Determine the (X, Y) coordinate at the center of the cell enclosing the given text.  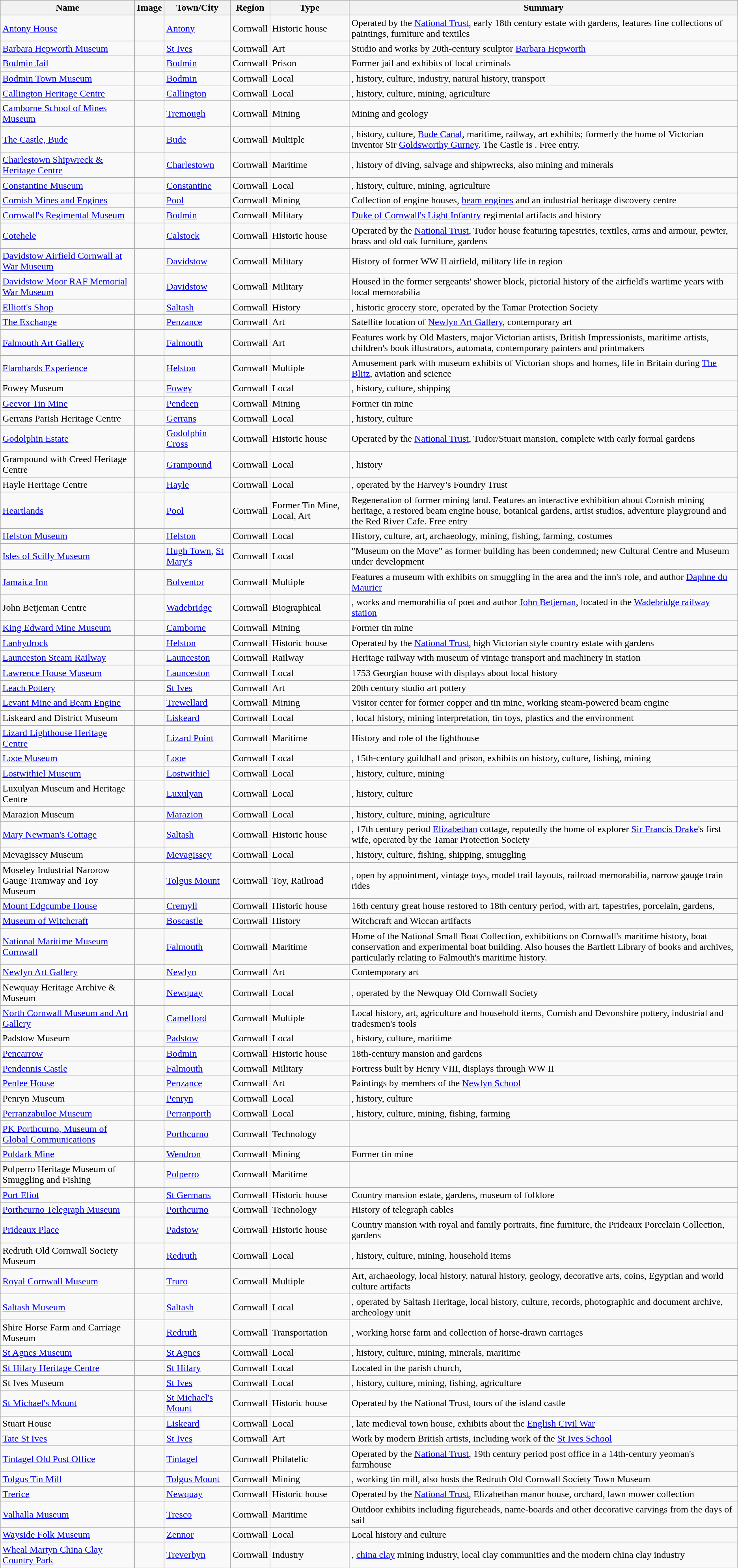
Elliott's Shop (68, 307)
Lizard Lighthouse Heritage Centre (68, 738)
Liskeard and District Museum (68, 718)
Pencarrow (68, 1053)
Hugh Town, St Mary's (198, 556)
Operated by the National Trust, Tudor/Stuart mansion, complete with early formal gardens (543, 439)
Jamaica Inn (68, 581)
Valhalla Museum (68, 1514)
Fowey (198, 388)
Lanhydrock (68, 643)
, history, culture, shipping (543, 388)
Pendeen (198, 403)
Name (68, 8)
Camborne (198, 628)
Helston Museum (68, 536)
Port Eliot (68, 1195)
Former Tin Mine, Local, Art (310, 510)
Penryn (198, 1098)
Visitor center for former copper and tin mine, working steam-powered beam engine (543, 703)
Newlyn (198, 972)
Tresco (198, 1514)
Redruth Old Cornwall Society Museum (68, 1256)
, operated by Saltash Heritage, local history, culture, records, photographic and document archive, archeology unit (543, 1307)
History and role of the lighthouse (543, 738)
National Maritime Museum Cornwall (68, 947)
Work by modern British artists, including work of the St Ives School (543, 1438)
Constantine (198, 185)
Cornish Mines and Engines (68, 200)
Biographical (310, 608)
Looe Museum (68, 758)
St Agnes Museum (68, 1353)
Former jail and exhibits of local criminals (543, 63)
Tintagel Old Post Office (68, 1458)
Hayle Heritage Centre (68, 485)
Paintings by members of the Newlyn School (543, 1083)
, history, culture, mining, fishing, agriculture (543, 1383)
Perranzabuloe Museum (68, 1113)
Collection of engine houses, beam engines and an industrial heritage discovery centre (543, 200)
Philatelic (310, 1458)
, history of diving, salvage and shipwrecks, also mining and minerals (543, 165)
Art, archaeology, local history, natural history, geology, decorative arts, coins, Egyptian and world culture artifacts (543, 1281)
Image (150, 8)
Bodmin Town Museum (68, 78)
Duke of Cornwall's Light Infantry regimental artifacts and history (543, 215)
Witchcraft and Wiccan artifacts (543, 921)
Truro (198, 1281)
Penryn Museum (68, 1098)
Luxulyan (198, 793)
, china clay mining industry, local clay communities and the modern china clay industry (543, 1555)
Type (310, 8)
Marazion Museum (68, 814)
History of telegraph cables (543, 1210)
, local history, mining interpretation, tin toys, plastics and the environment (543, 718)
Bude (198, 139)
Porthcurno Telegraph Museum (68, 1210)
Toy, Railroad (310, 880)
Museum of Witchcraft (68, 921)
Hayle (198, 485)
Zennor (198, 1535)
Local history, art, agriculture and household items, Cornish and Devonshire pottery, industrial and tradesmen's tools (543, 1018)
John Betjeman Centre (68, 608)
Fortress built by Henry VIII, displays through WW II (543, 1068)
Mining and geology (543, 113)
Davidstow Airfield Cornwall at War Museum (68, 262)
, history, culture, industry, natural history, transport (543, 78)
Isles of Scilly Museum (68, 556)
Antony (198, 28)
Penlee House (68, 1083)
1753 Georgian house with displays about local history (543, 673)
Mary Newman's Cottage (68, 834)
Grampound (198, 464)
St Ives Museum (68, 1383)
Cremyll (198, 906)
Bodmin Jail (68, 63)
Pendennis Castle (68, 1068)
"Museum on the Move" as former building has been condemned; new Cultural Centre and Museum under development (543, 556)
Boscastle (198, 921)
Leach Pottery (68, 688)
Launceston Steam Railway (68, 658)
, history, culture, maritime (543, 1039)
Flambards Experience (68, 368)
King Edward Mine Museum (68, 628)
Marazion (198, 814)
Mevagissey (198, 855)
Newlyn Art Gallery (68, 972)
, history, culture, mining, household items (543, 1256)
Heartlands (68, 510)
Contemporary art (543, 972)
18th-century mansion and gardens (543, 1053)
Saltash Museum (68, 1307)
Studio and works by 20th-century sculptor Barbara Hepworth (543, 48)
Mount Edgcumbe House (68, 906)
Shire Horse Farm and Carriage Museum (68, 1332)
Trewellard (198, 703)
Fowey Museum (68, 388)
, history, culture, mining, fishing, farming (543, 1113)
Railway (310, 658)
Poldark Mine (68, 1154)
Features a museum with exhibits on smuggling in the area and the inn's role, and author Daphne du Maurier (543, 581)
North Cornwall Museum and Art Gallery (68, 1018)
St Germans (198, 1195)
Operated by the National Trust, Elizabethan manor house, orchard, lawn mower collection (543, 1494)
Polperro Heritage Museum of Smuggling and Fishing (68, 1174)
, 15th-century guildhall and prison, exhibits on history, culture, fishing, mining (543, 758)
Godolphin Estate (68, 439)
Prison (310, 63)
St Agnes (198, 1353)
Antony House (68, 28)
, 17th century period Elizabethan cottage, reputedly the home of explorer Sir Francis Drake's first wife, operated by the Tamar Protection Society (543, 834)
, operated by the Newquay Old Cornwall Society (543, 993)
Royal Cornwall Museum (68, 1281)
, history (543, 464)
, history, culture, mining, minerals, maritime (543, 1353)
Operated by the National Trust, 19th century period post office in a 14th-century yeoman's farmhouse (543, 1458)
Country mansion estate, gardens, museum of folklore (543, 1195)
Charlestown (198, 165)
Camelford (198, 1018)
Industry (310, 1555)
Looe (198, 758)
Constantine Museum (68, 185)
Gerrans Parish Heritage Centre (68, 418)
20th century studio art pottery (543, 688)
History, culture, art, archaeology, mining, fishing, farming, costumes (543, 536)
History of former WW II airfield, military life in region (543, 262)
Levant Mine and Beam Engine (68, 703)
, works and memorabilia of poet and author John Betjeman, located in the Wadebridge railway station (543, 608)
Transportation (310, 1332)
Outdoor exhibits including figureheads, name-boards and other decorative carvings from the days of sail (543, 1514)
Wayside Folk Museum (68, 1535)
Moseley Industrial Narorow Gauge Tramway and Toy Museum (68, 880)
Calstock (198, 236)
Padstow Museum (68, 1039)
Operated by the National Trust, high Victorian style country estate with gardens (543, 643)
16th century great house restored to 18th century period, with art, tapestries, porcelain, gardens, (543, 906)
Luxulyan Museum and Heritage Centre (68, 793)
PK Porthcurno, Museum of Global Communications (68, 1134)
Wendron (198, 1154)
Operated by the National Trust, tours of the island castle (543, 1403)
Prideaux Place (68, 1230)
, open by appointment, vintage toys, model trail layouts, railroad memorabilia, narrow gauge train rides (543, 880)
, working tin mill, also hosts the Redruth Old Cornwall Society Town Museum (543, 1479)
Housed in the former sergeants' shower block, pictorial history of the airfield's wartime years with local memorabilia (543, 287)
Cornwall's Regimental Museum (68, 215)
St Hilary (198, 1368)
Country mansion with royal and family portraits, fine furniture, the Prideaux Porcelain Collection, gardens (543, 1230)
, history, culture, fishing, shipping, smuggling (543, 855)
Charlestown Shipwreck & Heritage Centre (68, 165)
Geevor Tin Mine (68, 403)
Trerice (68, 1494)
, operated by the Harvey’s Foundry Trust (543, 485)
Perranporth (198, 1113)
Tremough (198, 113)
Newquay Heritage Archive & Museum (68, 993)
Barbara Hepworth Museum (68, 48)
Amusement park with museum exhibits of Victorian shops and homes, life in Britain during The Blitz, aviation and science (543, 368)
Davidstow Moor RAF Memorial War Museum (68, 287)
Cotehele (68, 236)
Lawrence House Museum (68, 673)
Grampound with Creed Heritage Centre (68, 464)
Callington Heritage Centre (68, 93)
Local history and culture (543, 1535)
Summary (543, 8)
Gerrans (198, 418)
Stuart House (68, 1423)
Wheal Martyn China Clay Country Park (68, 1555)
Lostwithiel Museum (68, 773)
Operated by the National Trust, early 18th century estate with gardens, features fine collections of paintings, furniture and textiles (543, 28)
Lostwithiel (198, 773)
Tolgus Tin Mill (68, 1479)
Satellite location of Newlyn Art Gallery, contemporary art (543, 322)
Treverbyn (198, 1555)
Lizard Point (198, 738)
Polperro (198, 1174)
Bolventor (198, 581)
Region (250, 8)
Town/City (198, 8)
Located in the parish church, (543, 1368)
Camborne School of Mines Museum (68, 113)
Heritage railway with museum of vintage transport and machinery in station (543, 658)
, late medieval town house, exhibits about the English Civil War (543, 1423)
Falmouth Art Gallery (68, 343)
The Castle, Bude (68, 139)
, working horse farm and collection of horse-drawn carriages (543, 1332)
Mevagissey Museum (68, 855)
The Exchange (68, 322)
St Hilary Heritage Centre (68, 1368)
Operated by the National Trust, Tudor house featuring tapestries, textiles, arms and armour, pewter, brass and old oak furniture, gardens (543, 236)
Wadebridge (198, 608)
, historic grocery store, operated by the Tamar Protection Society (543, 307)
Callington (198, 93)
Tate St Ives (68, 1438)
, history, culture, mining (543, 773)
Tintagel (198, 1458)
Godolphin Cross (198, 439)
